Search for the cell housing the specified text and yield its [x, y] center coordinate. 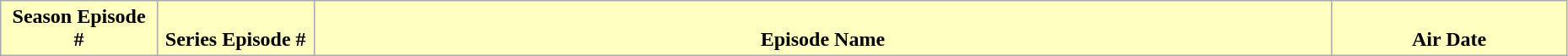
Season Episode # [79, 29]
Episode Name [823, 29]
Series Episode # [235, 29]
Air Date [1449, 29]
